Output the (x, y) coordinate of the center of the cell containing the given text.  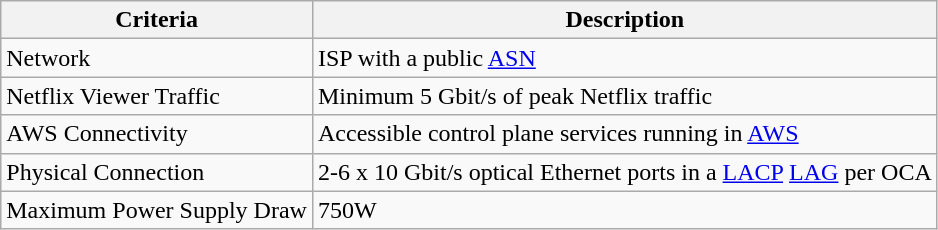
Netflix Viewer Traffic (157, 96)
Minimum 5 Gbit/s of peak Netflix traffic (624, 96)
AWS Connectivity (157, 134)
Physical Connection (157, 172)
Maximum Power Supply Draw (157, 210)
Network (157, 58)
ISP with a public ASN (624, 58)
Accessible control plane services running in AWS (624, 134)
750W (624, 210)
Criteria (157, 20)
2-6 x 10 Gbit/s optical Ethernet ports in a LACP LAG per OCA (624, 172)
Description (624, 20)
